Determine the (x, y) coordinate at the center of the cell enclosing the given text.  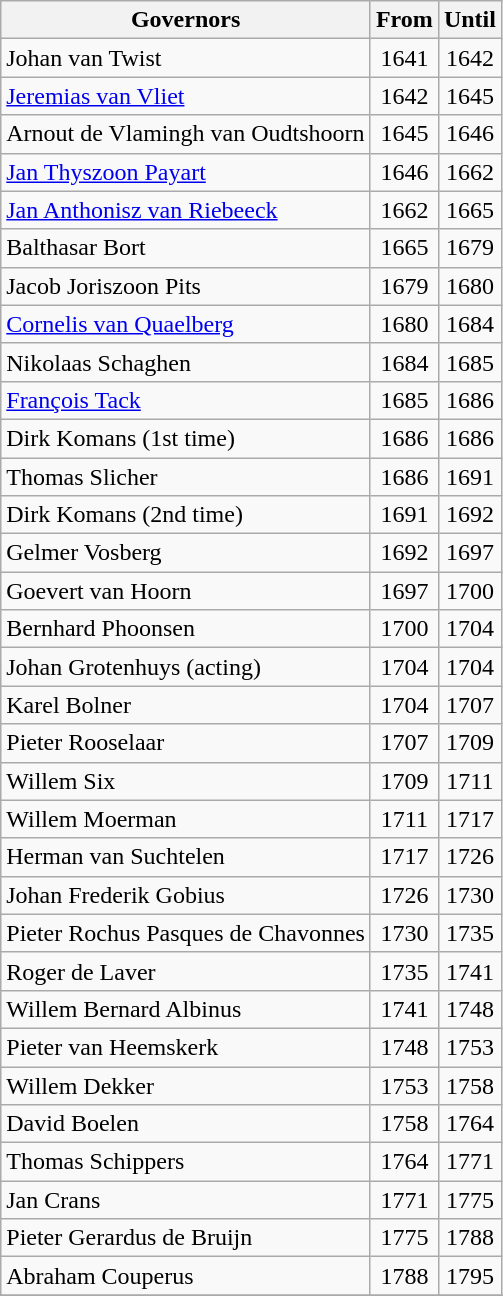
Karel Bolner (186, 705)
Roger de Laver (186, 971)
Governors (186, 20)
Willem Six (186, 781)
Jan Thyszoon Payart (186, 172)
Goevert van Hoorn (186, 591)
1795 (470, 1276)
1641 (404, 58)
François Tack (186, 400)
Dirk Komans (2nd time) (186, 515)
Johan van Twist (186, 58)
Johan Grotenhuys (acting) (186, 667)
Thomas Slicher (186, 477)
Arnout de Vlamingh van Oudtshoorn (186, 134)
Jeremias van Vliet (186, 96)
Pieter Rooselaar (186, 743)
Cornelis van Quaelberg (186, 324)
Willem Dekker (186, 1085)
Willem Bernard Albinus (186, 1009)
Pieter Gerardus de Bruijn (186, 1238)
Nikolaas Schaghen (186, 362)
Gelmer Vosberg (186, 553)
Bernhard Phoonsen (186, 629)
Jacob Joriszoon Pits (186, 286)
Jan Anthonisz van Riebeeck (186, 210)
Thomas Schippers (186, 1162)
From (404, 20)
Jan Crans (186, 1200)
Until (470, 20)
Willem Moerman (186, 819)
Pieter Rochus Pasques de Chavonnes (186, 933)
Abraham Couperus (186, 1276)
Balthasar Bort (186, 248)
Johan Frederik Gobius (186, 895)
David Boelen (186, 1124)
Pieter van Heemskerk (186, 1047)
Herman van Suchtelen (186, 857)
Dirk Komans (1st time) (186, 438)
